Find where the given text appears and provide that cell's center as (X, Y) coordinate. 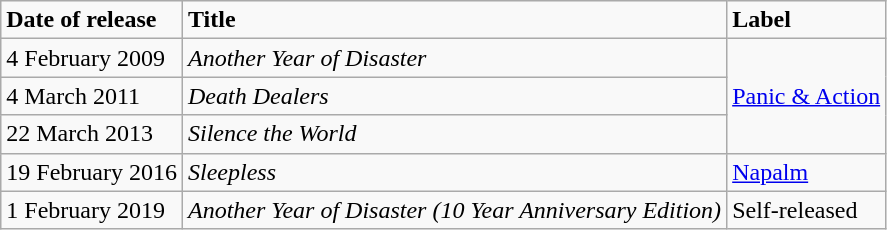
Label (806, 20)
Napalm (806, 172)
Title (454, 20)
Date of release (92, 20)
Sleepless (454, 172)
19 February 2016 (92, 172)
Silence the World (454, 134)
22 March 2013 (92, 134)
1 February 2019 (92, 210)
Self-released (806, 210)
4 February 2009 (92, 58)
Death Dealers (454, 96)
Another Year of Disaster (454, 58)
Another Year of Disaster (10 Year Anniversary Edition) (454, 210)
Panic & Action (806, 96)
4 March 2011 (92, 96)
